Capture the cell that displays the provided text and extract its (X, Y) central coordinate. 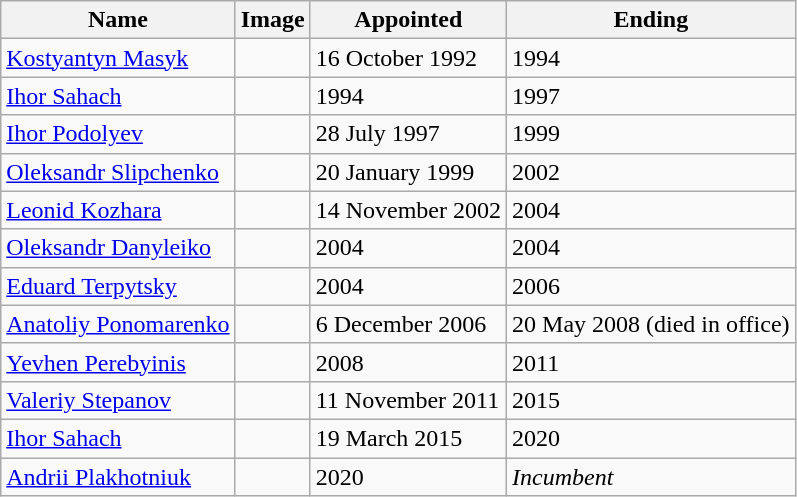
20 January 1999 (408, 172)
28 July 1997 (408, 134)
Oleksandr Danyleiko (118, 248)
Kostyantyn Masyk (118, 58)
Appointed (408, 20)
2006 (652, 286)
6 December 2006 (408, 324)
Image (272, 20)
Ending (652, 20)
Eduard Terpytsky (118, 286)
Name (118, 20)
2015 (652, 400)
1997 (652, 96)
Ihor Podolyev (118, 134)
Valeriy Stepanov (118, 400)
19 March 2015 (408, 438)
2002 (652, 172)
2008 (408, 362)
16 October 1992 (408, 58)
14 November 2002 (408, 210)
11 November 2011 (408, 400)
Anatoliy Ponomarenko (118, 324)
Oleksandr Slipchenko (118, 172)
1999 (652, 134)
2011 (652, 362)
Yevhen Perebyinis (118, 362)
Andrii Plakhotniuk (118, 477)
Incumbent (652, 477)
20 May 2008 (died in office) (652, 324)
Leonid Kozhara (118, 210)
